Capture the cell that displays the provided text and extract its [x, y] central coordinate. 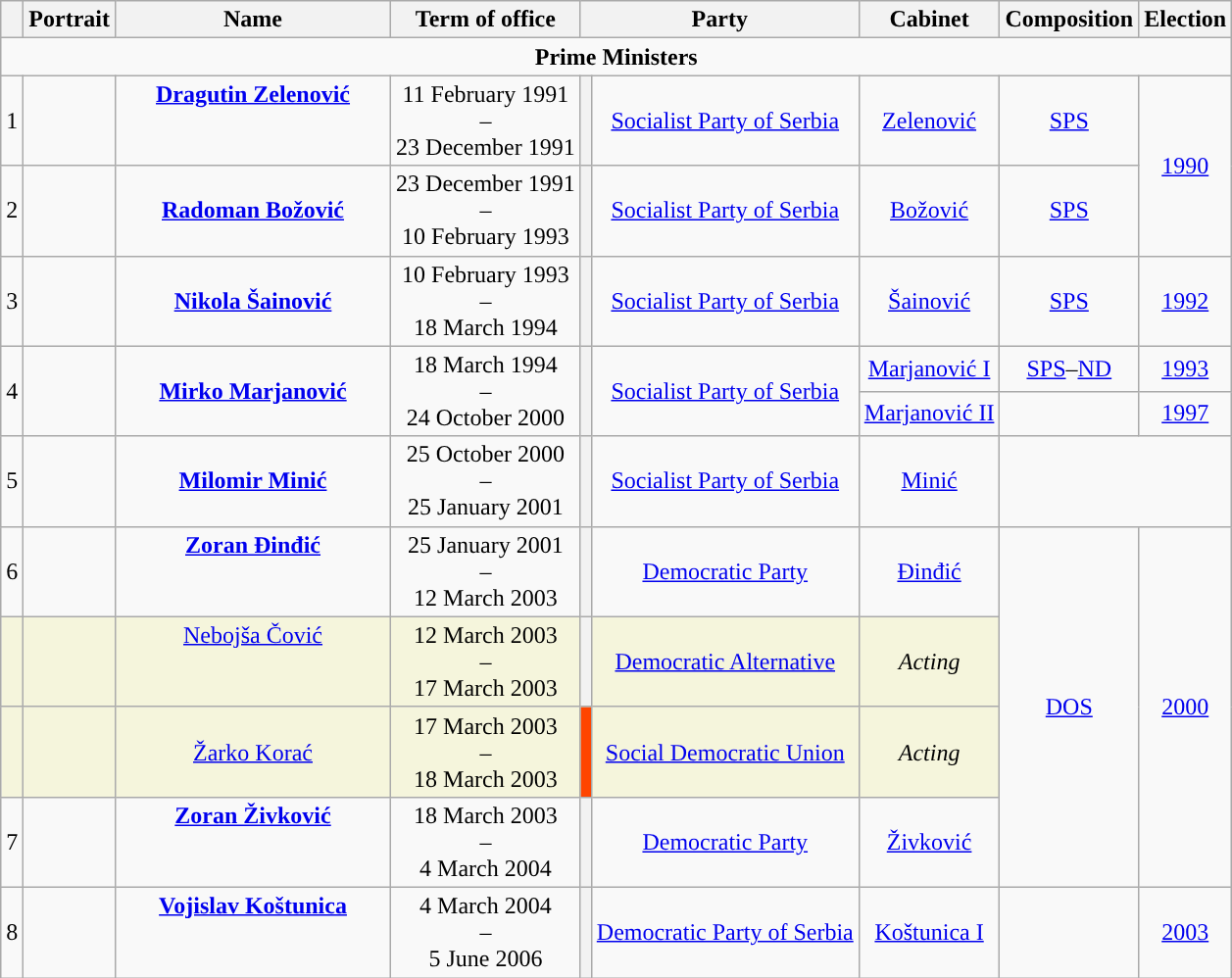
Božović [929, 211]
Name [253, 20]
Šainović [929, 301]
Zelenović [929, 121]
Nebojša Čović [253, 661]
Dragutin Zelenović [253, 121]
Koštunica I [929, 932]
Vojislav Koštunica [253, 932]
1997 [1186, 414]
Zoran Đinđić [253, 571]
Zoran Živković [253, 842]
SPS–ND [1069, 368]
17 March 2003–18 March 2003 [486, 752]
Živković [929, 842]
Mirko Marjanović [253, 391]
Portrait [70, 20]
Term of office [486, 20]
Đinđić [929, 571]
Marjanović I [929, 368]
7 [12, 842]
Party [719, 20]
Election [1186, 20]
12 March 2003–17 March 2003 [486, 661]
Nikola Šainović [253, 301]
1 [12, 121]
Composition [1069, 20]
4 March 2004–5 June 2006 [486, 932]
Minić [929, 481]
Milomir Minić [253, 481]
Cabinet [929, 20]
5 [12, 481]
23 December 1991–10 February 1993 [486, 211]
Democratic Alternative [725, 661]
Social Democratic Union [725, 752]
Democratic Party of Serbia [725, 932]
1993 [1186, 368]
11 February 1991–23 December 1991 [486, 121]
25 October 2000–25 January 2001 [486, 481]
3 [12, 301]
2003 [1186, 932]
18 March 1994–24 October 2000 [486, 391]
Radoman Božović [253, 211]
8 [12, 932]
Prime Ministers [616, 57]
1990 [1186, 166]
Marjanović II [929, 414]
1992 [1186, 301]
2 [12, 211]
4 [12, 391]
6 [12, 571]
DOS [1069, 707]
2000 [1186, 707]
Žarko Korać [253, 752]
25 January 2001–12 March 2003 [486, 571]
10 February 1993–18 March 1994 [486, 301]
18 March 2003–4 March 2004 [486, 842]
